Detect which cell encompasses the target text, then output its [x, y] center coordinate. 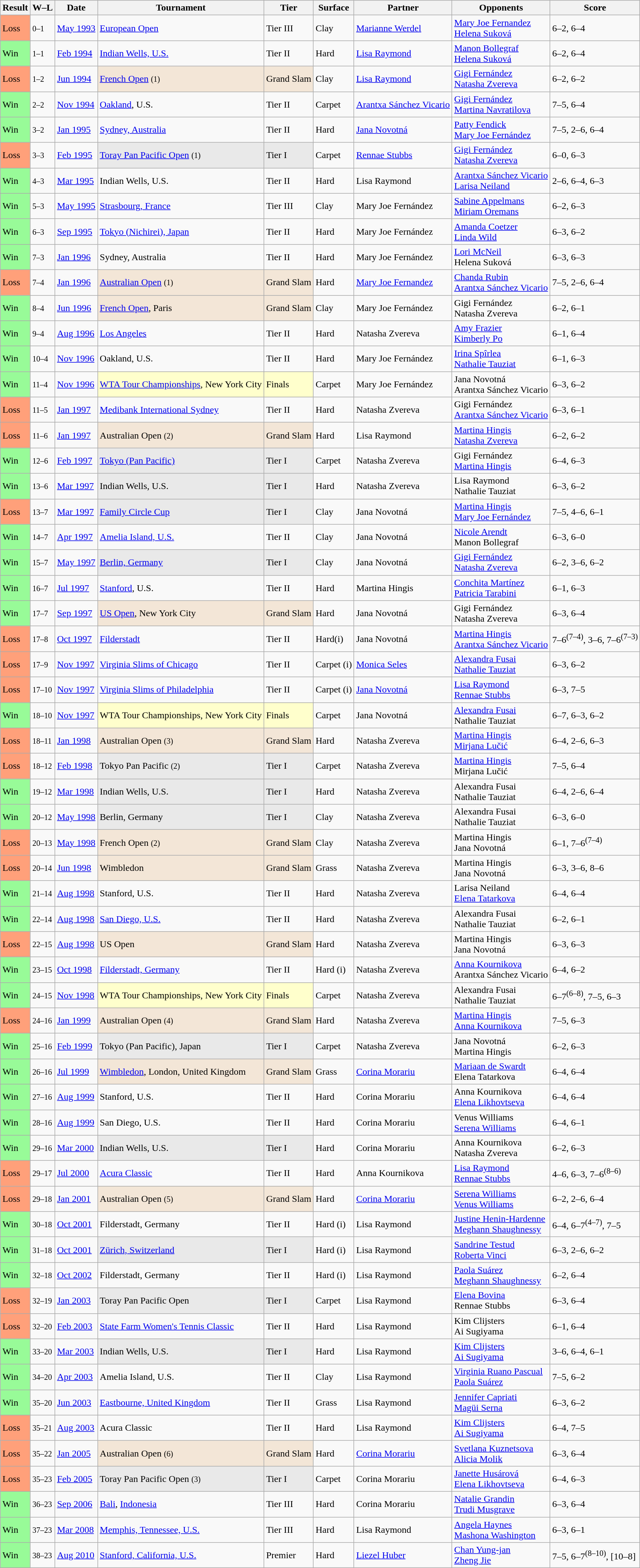
7–5, 4–6, 6–1 [595, 512]
Australian Open (4) [181, 1020]
6–4, 2–6, 6–4 [595, 792]
Aug 2003 [76, 1428]
19–12 [42, 792]
32–20 [42, 1326]
Feb 1997 [76, 461]
6–7, 6–3, 6–2 [595, 715]
Lisa Raymond Nathalie Tauziat [501, 486]
6–4, 6–1 [595, 1122]
Arantxa Sánchez Vicario [403, 104]
Virginia Ruano Pascual Paola Suárez [501, 1377]
Mary Joe Fernandez Helena Suková [501, 28]
Monica Seles [403, 664]
8–4 [42, 307]
6–1, 7–6(7–4) [595, 843]
35–20 [42, 1402]
Svetlana Kuznetsova Alicia Molik [501, 1453]
4–6, 6–3, 7–6(8–6) [595, 1174]
Martina Hingis Natasha Zvereva [501, 435]
Angela Haynes Mashona Washington [501, 1530]
Wimbledon, London, United Kingdom [181, 1071]
Filderstadt [181, 638]
French Open, Paris [181, 307]
Memphis, Tennessee, U.S. [181, 1530]
35–21 [42, 1428]
21–14 [42, 894]
Rennae Stubbs [403, 155]
11–4 [42, 384]
Gigi Fernández Arantxa Sánchez Vicario [501, 410]
Oct 1998 [76, 969]
Tier [288, 8]
27–16 [42, 1097]
Mariaan de Swardt Elena Tatarkova [501, 1071]
Paola Suárez Meghann Shaughnessy [501, 1275]
May 1997 [76, 563]
Partner [403, 8]
Mar 2008 [76, 1530]
Venus Williams Serena Williams [501, 1122]
Jan 1998 [76, 741]
Mar 1995 [76, 181]
Elena Bovina Rennae Stubbs [501, 1300]
31–18 [42, 1250]
Stanford, California, U.S. [181, 1555]
1–1 [42, 53]
6–2, 2–6, 6–4 [595, 1199]
Australian Open (1) [181, 282]
24–15 [42, 995]
22–14 [42, 919]
Jan 1999 [76, 1020]
Martina Hingis [403, 588]
Feb 1994 [76, 53]
Date [76, 8]
38–23 [42, 1555]
6–3, 3–6, 8–6 [595, 868]
18–12 [42, 766]
Jun 2003 [76, 1402]
7–3 [42, 257]
29–17 [42, 1174]
6–7(6–8), 7–5, 6–3 [595, 995]
Toray Pan Pacific Open (3) [181, 1479]
French Open (1) [181, 79]
35–22 [42, 1453]
Jul 2000 [76, 1174]
Mary Joe Fernandez [403, 282]
Jan 1995 [76, 130]
Australian Open (6) [181, 1453]
Jul 1999 [76, 1071]
Anna Kournikova [403, 1174]
Mar 2000 [76, 1148]
Oct 2002 [76, 1275]
2–2 [42, 104]
State Farm Women's Tennis Classic [181, 1326]
French Open (2) [181, 843]
Apr 1997 [76, 537]
Sabine Appelmans Miriam Oremans [501, 206]
2–6, 6–4, 6–3 [595, 181]
6–4, 2–6, 6–3 [595, 741]
Bali, Indonesia [181, 1504]
4–3 [42, 181]
Gigi Fernández Martina Hingis [501, 461]
Mar 2003 [76, 1351]
6–4, 7–5 [595, 1428]
34–20 [42, 1377]
Feb 1999 [76, 1046]
17–8 [42, 638]
3–2 [42, 130]
Hard(i) [334, 638]
18–11 [42, 741]
Jan 2003 [76, 1300]
25–16 [42, 1046]
Arantxa Sánchez Vicario Larisa Neiland [501, 181]
35–23 [42, 1479]
20–14 [42, 868]
Tournament [181, 8]
May 1993 [76, 28]
May 1995 [76, 206]
6–4, 6–7(4–7), 7–5 [595, 1225]
0–1 [42, 28]
Janette Husárová Elena Likhovtseva [501, 1479]
6–3, 7–5 [595, 689]
9–4 [42, 333]
Aug 1996 [76, 333]
Sep 1995 [76, 232]
6–4, 6–2 [595, 969]
Jul 1997 [76, 588]
Toray Pan Pacific Open [181, 1300]
7–6(7–4), 3–6, 7–6(7–3) [595, 638]
23–15 [42, 969]
Score [595, 8]
7–4 [42, 282]
Amanda Coetzer Linda Wild [501, 232]
Oct 1997 [76, 638]
Martina Hingis Mary Joe Fernández [501, 512]
29–16 [42, 1148]
Liezel Huber [403, 1555]
7–5, 6–7(8–10), [10–8] [595, 1555]
17–9 [42, 664]
Larisa Neiland Elena Tatarkova [501, 894]
US Open [181, 944]
European Open [181, 28]
Medibank International Sydney [181, 410]
Nov 1998 [76, 995]
Anna Kournikova Arantxa Sánchez Vicario [501, 969]
26–16 [42, 1071]
29–18 [42, 1199]
Chanda Rubin Arantxa Sánchez Vicario [501, 282]
17–10 [42, 689]
Tokyo (Pan Pacific), Japan [181, 1046]
Sep 2006 [76, 1504]
Feb 1998 [76, 766]
22–15 [42, 944]
Aug 2010 [76, 1555]
6–3 [42, 232]
Los Angeles [181, 333]
20–12 [42, 817]
Serena Williams Venus Williams [501, 1199]
6–0, 6–3 [595, 155]
Australian Open (2) [181, 435]
13–7 [42, 512]
Tokyo (Pan Pacific) [181, 461]
Feb 2005 [76, 1479]
Manon Bollegraf Helena Suková [501, 53]
11–5 [42, 410]
28–16 [42, 1122]
Chan Yung-jan Zheng Jie [501, 1555]
Wimbledon [181, 868]
7–5, 6–2 [595, 1377]
Toray Pan Pacific Open (1) [181, 155]
Result [15, 8]
Jan 2005 [76, 1453]
Tokyo (Nichirei), Japan [181, 232]
Patty Fendick Mary Joe Fernández [501, 130]
Eastbourne, United Kingdom [181, 1402]
Feb 1995 [76, 155]
Tokyo Pan Pacific (2) [181, 766]
Jennifer Capriati Magüi Serna [501, 1402]
18–10 [42, 715]
Zürich, Switzerland [181, 1250]
Jun 1996 [76, 307]
Martina Hingis Anna Kournikova [501, 1020]
20–13 [42, 843]
10–4 [42, 359]
Opponents [501, 8]
Virginia Slims of Philadelphia [181, 689]
Premier [288, 1555]
Amy Frazier Kimberly Po [501, 333]
14–7 [42, 537]
Marianne Werdel [403, 28]
3–3 [42, 155]
7–5, 6–3 [595, 1020]
Australian Open (3) [181, 741]
11–6 [42, 435]
Jana Novotná Arantxa Sánchez Vicario [501, 384]
Mar 1998 [76, 792]
Jun 1994 [76, 79]
Sandrine Testud Roberta Vinci [501, 1250]
17–7 [42, 613]
15–7 [42, 563]
Feb 2003 [76, 1326]
Family Circle Cup [181, 512]
13–6 [42, 486]
32–18 [42, 1275]
Natalie Grandin Trudi Musgrave [501, 1504]
W–L [42, 8]
33–20 [42, 1351]
Sep 1997 [76, 613]
Surface [334, 8]
Conchita Martínez Patricia Tarabini [501, 588]
Apr 2003 [76, 1377]
24–16 [42, 1020]
Lori McNeil Helena Suková [501, 257]
16–7 [42, 588]
Nov 1994 [76, 104]
6–3, 2–6, 6–2 [595, 1250]
Virginia Slims of Chicago [181, 664]
Nicole Arendt Manon Bollegraf [501, 537]
36–23 [42, 1504]
12–6 [42, 461]
32–19 [42, 1300]
Martina Hingis Arantxa Sánchez Vicario [501, 638]
Anna Kournikova Natasha Zvereva [501, 1148]
US Open, New York City [181, 613]
Jun 1998 [76, 868]
6–2, 3–6, 6–2 [595, 563]
1–2 [42, 79]
Irina Spîrlea Nathalie Tauziat [501, 359]
3–6, 6–4, 6–1 [595, 1351]
Anna Kournikova Elena Likhovtseva [501, 1097]
Justine Henin-Hardenne Meghann Shaughnessy [501, 1225]
Strasbourg, France [181, 206]
Jan 2001 [76, 1199]
Australian Open (5) [181, 1199]
5–3 [42, 206]
Jana Novotná Martina Hingis [501, 1046]
37–23 [42, 1530]
Gigi Fernández Martina Navratilova [501, 104]
30–18 [42, 1225]
